Provide the [X, Y] coordinate of the cell's center where the given text is located.  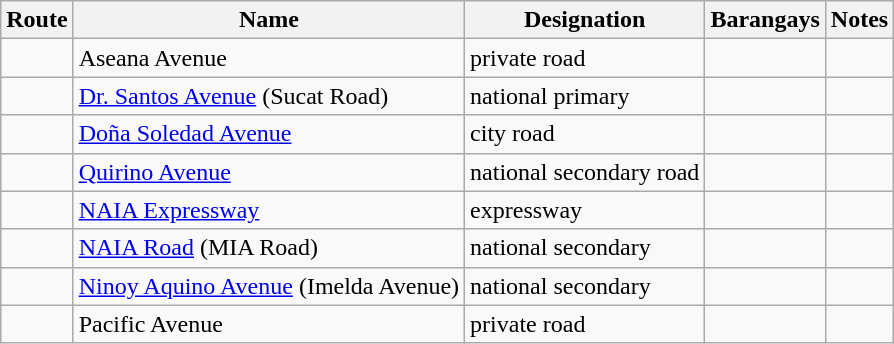
national primary [585, 96]
NAIA Expressway [268, 210]
Aseana Avenue [268, 58]
Ninoy Aquino Avenue (Imelda Avenue) [268, 286]
Barangays [765, 20]
Dr. Santos Avenue (Sucat Road) [268, 96]
Notes [859, 20]
Name [268, 20]
Route [37, 20]
national secondary road [585, 172]
Pacific Avenue [268, 324]
Designation [585, 20]
Quirino Avenue [268, 172]
expressway [585, 210]
NAIA Road (MIA Road) [268, 248]
Doña Soledad Avenue [268, 134]
city road [585, 134]
